Capture the cell that displays the provided text and extract its [x, y] central coordinate. 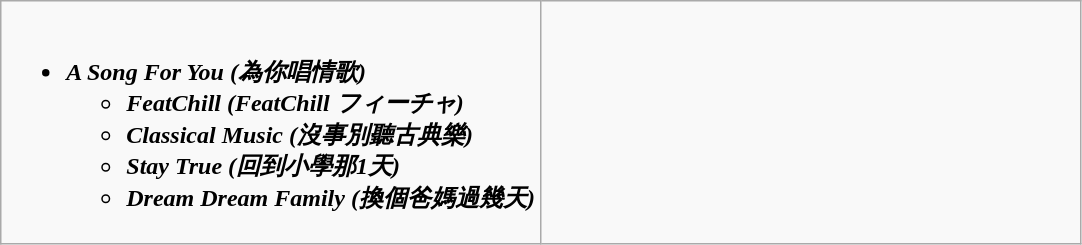
A Song For You (為你唱情歌)FeatChill (FeatChill フィーチャ)Classical Music (沒事別聽古典樂)Stay True (回到小學那1天)Dream Dream Family (換個爸媽過幾天) [271, 123]
